Provide the [x, y] coordinate of the cell's center where the given text is located.  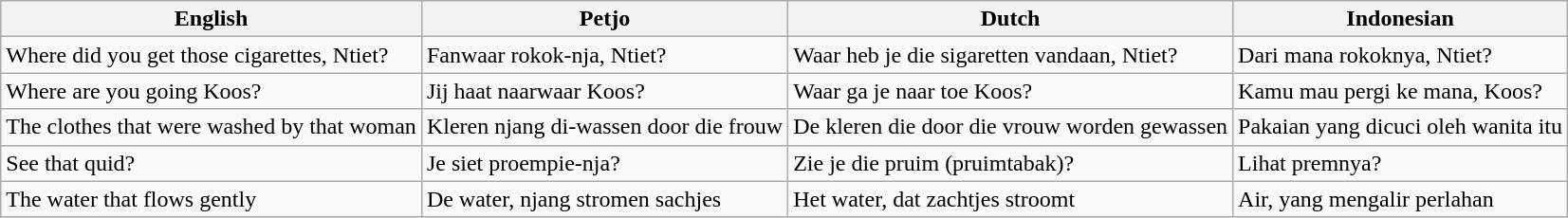
Dutch [1011, 19]
Waar ga je naar toe Koos? [1011, 91]
Where did you get those cigarettes, Ntiet? [212, 55]
Kleren njang di-wassen door die frouw [604, 127]
See that quid? [212, 163]
English [212, 19]
Where are you going Koos? [212, 91]
De kleren die door die vrouw worden gewassen [1011, 127]
Kamu mau pergi ke mana, Koos? [1400, 91]
Het water, dat zachtjes stroomt [1011, 199]
Air, yang mengalir perlahan [1400, 199]
De water, njang stromen sachjes [604, 199]
Lihat premnya? [1400, 163]
The water that flows gently [212, 199]
The clothes that were washed by that woman [212, 127]
Petjo [604, 19]
Indonesian [1400, 19]
Zie je die pruim (pruimtabak)? [1011, 163]
Je siet proempie-nja? [604, 163]
Pakaian yang dicuci oleh wanita itu [1400, 127]
Fanwaar rokok-nja, Ntiet? [604, 55]
Waar heb je die sigaretten vandaan, Ntiet? [1011, 55]
Dari mana rokoknya, Ntiet? [1400, 55]
Jij haat naarwaar Koos? [604, 91]
